From the cell containing the given text, extract its center point as (X, Y) coordinate. 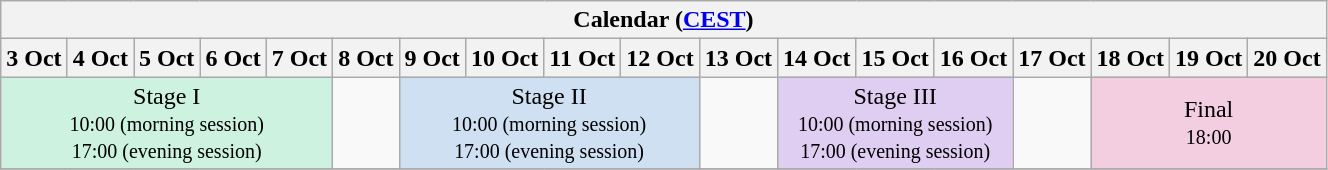
Final18:00 (1208, 123)
4 Oct (100, 58)
16 Oct (973, 58)
19 Oct (1208, 58)
12 Oct (660, 58)
5 Oct (167, 58)
15 Oct (895, 58)
Stage III10:00 (morning session)17:00 (evening session) (896, 123)
20 Oct (1287, 58)
9 Oct (432, 58)
6 Oct (233, 58)
11 Oct (582, 58)
7 Oct (299, 58)
8 Oct (366, 58)
18 Oct (1130, 58)
Stage II10:00 (morning session)17:00 (evening session) (549, 123)
17 Oct (1052, 58)
3 Oct (34, 58)
Stage I10:00 (morning session)17:00 (evening session) (167, 123)
Calendar (CEST) (664, 20)
14 Oct (817, 58)
10 Oct (504, 58)
13 Oct (738, 58)
